Capture the cell that displays the provided text and extract its (X, Y) central coordinate. 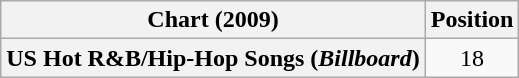
18 (472, 58)
Chart (2009) (213, 20)
US Hot R&B/Hip-Hop Songs (Billboard) (213, 58)
Position (472, 20)
